Search for the cell housing the specified text and yield its (X, Y) center coordinate. 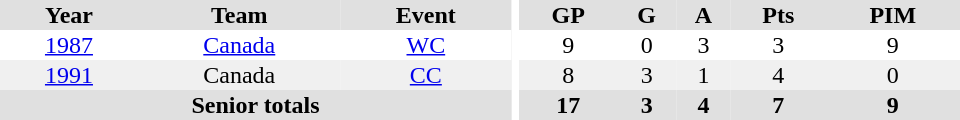
Event (426, 15)
1 (704, 75)
GP (568, 15)
Team (240, 15)
1987 (69, 45)
7 (778, 105)
PIM (893, 15)
8 (568, 75)
Senior totals (256, 105)
1991 (69, 75)
A (704, 15)
Year (69, 15)
Pts (778, 15)
WC (426, 45)
17 (568, 105)
CC (426, 75)
G (646, 15)
